Find where the given text appears and provide that cell's center as (X, Y) coordinate. 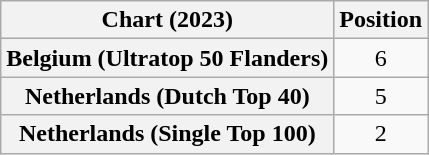
Chart (2023) (168, 20)
2 (381, 134)
6 (381, 58)
5 (381, 96)
Position (381, 20)
Netherlands (Single Top 100) (168, 134)
Belgium (Ultratop 50 Flanders) (168, 58)
Netherlands (Dutch Top 40) (168, 96)
